From the cell containing the given text, extract its center point as (X, Y) coordinate. 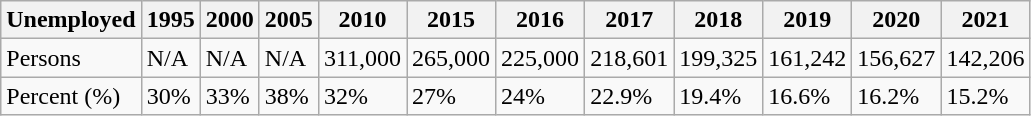
265,000 (452, 58)
2016 (540, 20)
2000 (230, 20)
22.9% (630, 96)
Percent (%) (71, 96)
225,000 (540, 58)
311,000 (362, 58)
15.2% (986, 96)
1995 (170, 20)
2015 (452, 20)
199,325 (718, 58)
2018 (718, 20)
27% (452, 96)
156,627 (896, 58)
2021 (986, 20)
16.2% (896, 96)
2005 (288, 20)
24% (540, 96)
33% (230, 96)
38% (288, 96)
Unemployed (71, 20)
2020 (896, 20)
2019 (808, 20)
142,206 (986, 58)
30% (170, 96)
161,242 (808, 58)
19.4% (718, 96)
32% (362, 96)
2017 (630, 20)
218,601 (630, 58)
16.6% (808, 96)
Persons (71, 58)
2010 (362, 20)
